Pinpoint the cell where the given text exists, returning its (X, Y) midpoint coordinate. 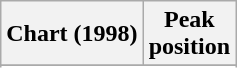
Chart (1998) (72, 34)
Peakposition (189, 34)
